Return [X, Y] of the center of cell containing provided text 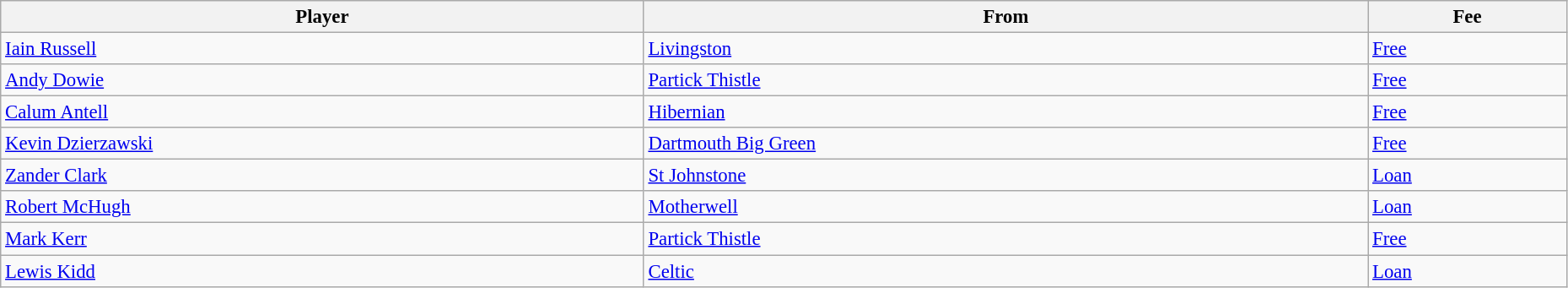
Livingston [1005, 49]
Calum Antell [322, 112]
Hibernian [1005, 112]
Kevin Dzierzawski [322, 144]
Andy Dowie [322, 80]
Dartmouth Big Green [1005, 144]
Iain Russell [322, 49]
St Johnstone [1005, 176]
Player [322, 17]
Zander Clark [322, 176]
Robert McHugh [322, 207]
Celtic [1005, 271]
Fee [1468, 17]
From [1005, 17]
Mark Kerr [322, 239]
Motherwell [1005, 207]
Lewis Kidd [322, 271]
